Extract the (x, y) coordinate from the center of the cell holding the provided text.  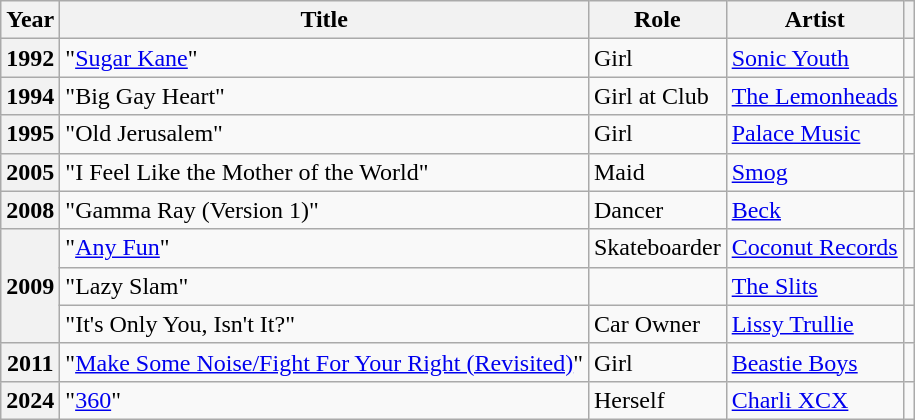
Lissy Trullie (814, 324)
Smog (814, 172)
"Any Fun" (324, 248)
Car Owner (657, 324)
Coconut Records (814, 248)
"Gamma Ray (Version 1)" (324, 210)
1992 (30, 58)
Palace Music (814, 134)
"360" (324, 400)
"It's Only You, Isn't It?" (324, 324)
Charli XCX (814, 400)
2024 (30, 400)
1994 (30, 96)
Artist (814, 20)
"Lazy Slam" (324, 286)
2005 (30, 172)
Girl at Club (657, 96)
2011 (30, 362)
Beastie Boys (814, 362)
"Big Gay Heart" (324, 96)
"Old Jerusalem" (324, 134)
Maid (657, 172)
"Make Some Noise/Fight For Your Right (Revisited)" (324, 362)
"Sugar Kane" (324, 58)
2008 (30, 210)
Role (657, 20)
Skateboarder (657, 248)
Title (324, 20)
2009 (30, 286)
Herself (657, 400)
1995 (30, 134)
The Lemonheads (814, 96)
Sonic Youth (814, 58)
The Slits (814, 286)
"I Feel Like the Mother of the World" (324, 172)
Dancer (657, 210)
Beck (814, 210)
Year (30, 20)
